Return (x, y) of the center of cell containing provided text 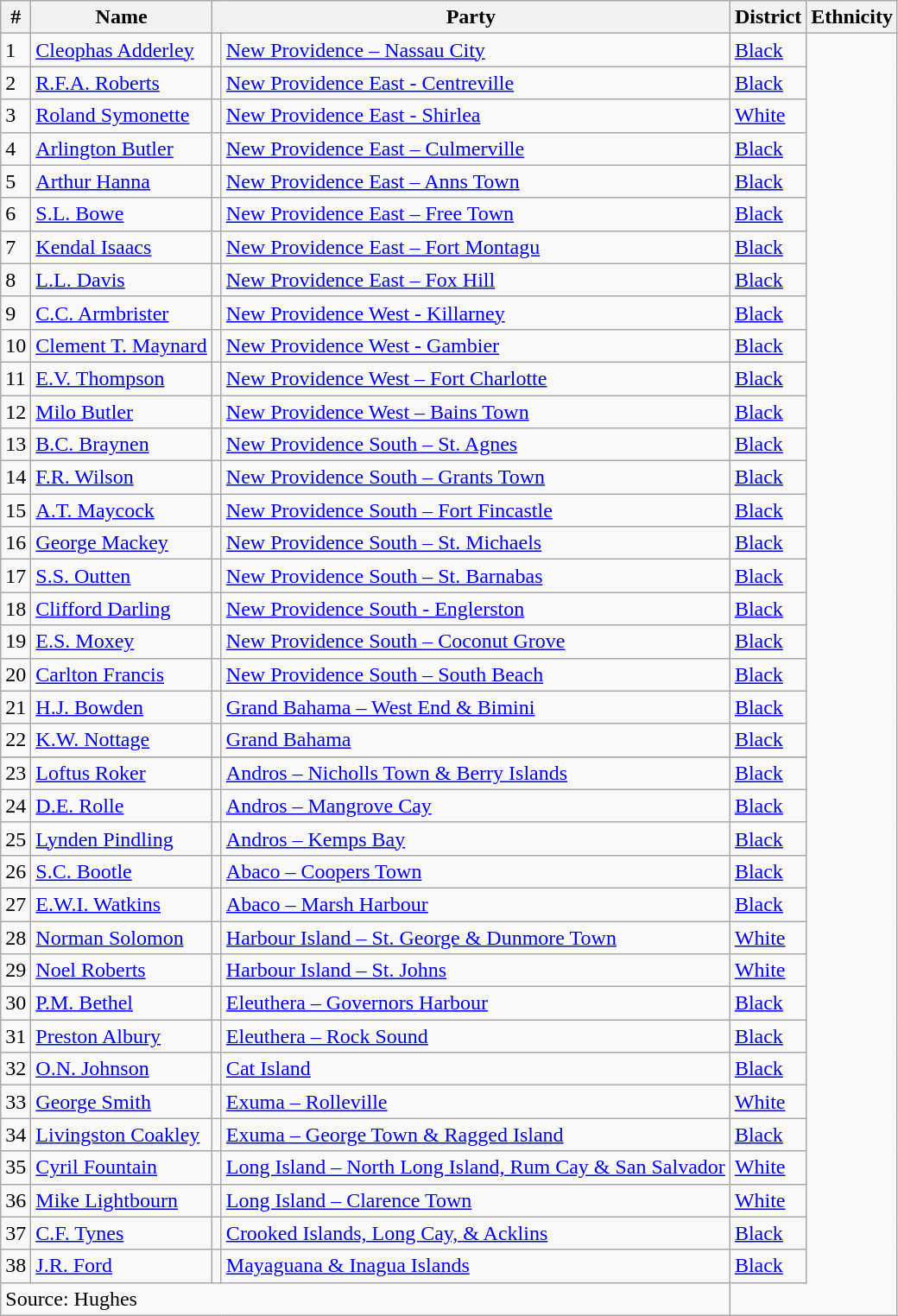
23 (16, 773)
19 (16, 642)
S.L. Bowe (121, 214)
Abaco – Marsh Harbour (475, 904)
# (16, 17)
Source: Hughes (366, 1299)
C.F. Tynes (121, 1233)
28 (16, 937)
Arthur Hanna (121, 181)
New Providence South – St. Agnes (475, 445)
C.C. Armbrister (121, 313)
8 (16, 280)
New Providence South – South Beach (475, 674)
Mayaguana & Inagua Islands (475, 1266)
3 (16, 116)
H.J. Bowden (121, 707)
22 (16, 740)
Exuma – Rolleville (475, 1102)
33 (16, 1102)
25 (16, 838)
31 (16, 1036)
New Providence South – St. Michaels (475, 543)
37 (16, 1233)
Cyril Fountain (121, 1167)
Andros – Mangrove Cay (475, 806)
Andros – Kemps Bay (475, 838)
A.T. Maycock (121, 510)
24 (16, 806)
Clifford Darling (121, 609)
New Providence East – Anns Town (475, 181)
New Providence – Nassau City (475, 50)
Grand Bahama (475, 740)
Arlington Butler (121, 149)
New Providence South – St. Barnabas (475, 576)
14 (16, 478)
D.E. Rolle (121, 806)
L.L. Davis (121, 280)
New Providence East - Centreville (475, 83)
Eleuthera – Governors Harbour (475, 1003)
F.R. Wilson (121, 478)
New Providence South - Englerston (475, 609)
R.F.A. Roberts (121, 83)
New Providence West - Gambier (475, 345)
18 (16, 609)
Cat Island (475, 1069)
Roland Symonette (121, 116)
District (768, 17)
Noel Roberts (121, 971)
Loftus Roker (121, 773)
35 (16, 1167)
New Providence East – Fort Montagu (475, 247)
K.W. Nottage (121, 740)
2 (16, 83)
Clement T. Maynard (121, 345)
Mike Lightbourn (121, 1200)
New Providence East – Culmerville (475, 149)
Long Island – Clarence Town (475, 1200)
1 (16, 50)
New Providence East - Shirlea (475, 116)
Grand Bahama – West End & Bimini (475, 707)
Name (121, 17)
E.V. Thompson (121, 378)
5 (16, 181)
27 (16, 904)
20 (16, 674)
New Providence West – Fort Charlotte (475, 378)
15 (16, 510)
Preston Albury (121, 1036)
34 (16, 1135)
7 (16, 247)
Lynden Pindling (121, 838)
Ethnicity (852, 17)
Carlton Francis (121, 674)
B.C. Braynen (121, 445)
New Providence West – Bains Town (475, 412)
New Providence South – Coconut Grove (475, 642)
9 (16, 313)
Kendal Isaacs (121, 247)
16 (16, 543)
George Smith (121, 1102)
Andros – Nicholls Town & Berry Islands (475, 773)
New Providence East – Free Town (475, 214)
Livingston Coakley (121, 1135)
10 (16, 345)
17 (16, 576)
Harbour Island – St. Johns (475, 971)
New Providence West - Killarney (475, 313)
Long Island – North Long Island, Rum Cay & San Salvador (475, 1167)
Abaco – Coopers Town (475, 871)
P.M. Bethel (121, 1003)
O.N. Johnson (121, 1069)
12 (16, 412)
J.R. Ford (121, 1266)
Harbour Island – St. George & Dunmore Town (475, 937)
Milo Butler (121, 412)
Party (471, 17)
13 (16, 445)
26 (16, 871)
36 (16, 1200)
32 (16, 1069)
30 (16, 1003)
New Providence South – Grants Town (475, 478)
George Mackey (121, 543)
6 (16, 214)
E.S. Moxey (121, 642)
Cleophas Adderley (121, 50)
Norman Solomon (121, 937)
38 (16, 1266)
Crooked Islands, Long Cay, & Acklins (475, 1233)
Exuma – George Town & Ragged Island (475, 1135)
Eleuthera – Rock Sound (475, 1036)
S.S. Outten (121, 576)
11 (16, 378)
4 (16, 149)
E.W.I. Watkins (121, 904)
S.C. Bootle (121, 871)
New Providence South – Fort Fincastle (475, 510)
29 (16, 971)
21 (16, 707)
New Providence East – Fox Hill (475, 280)
